Return the (x, y) coordinate for the center point of the cell that contains the specified text.  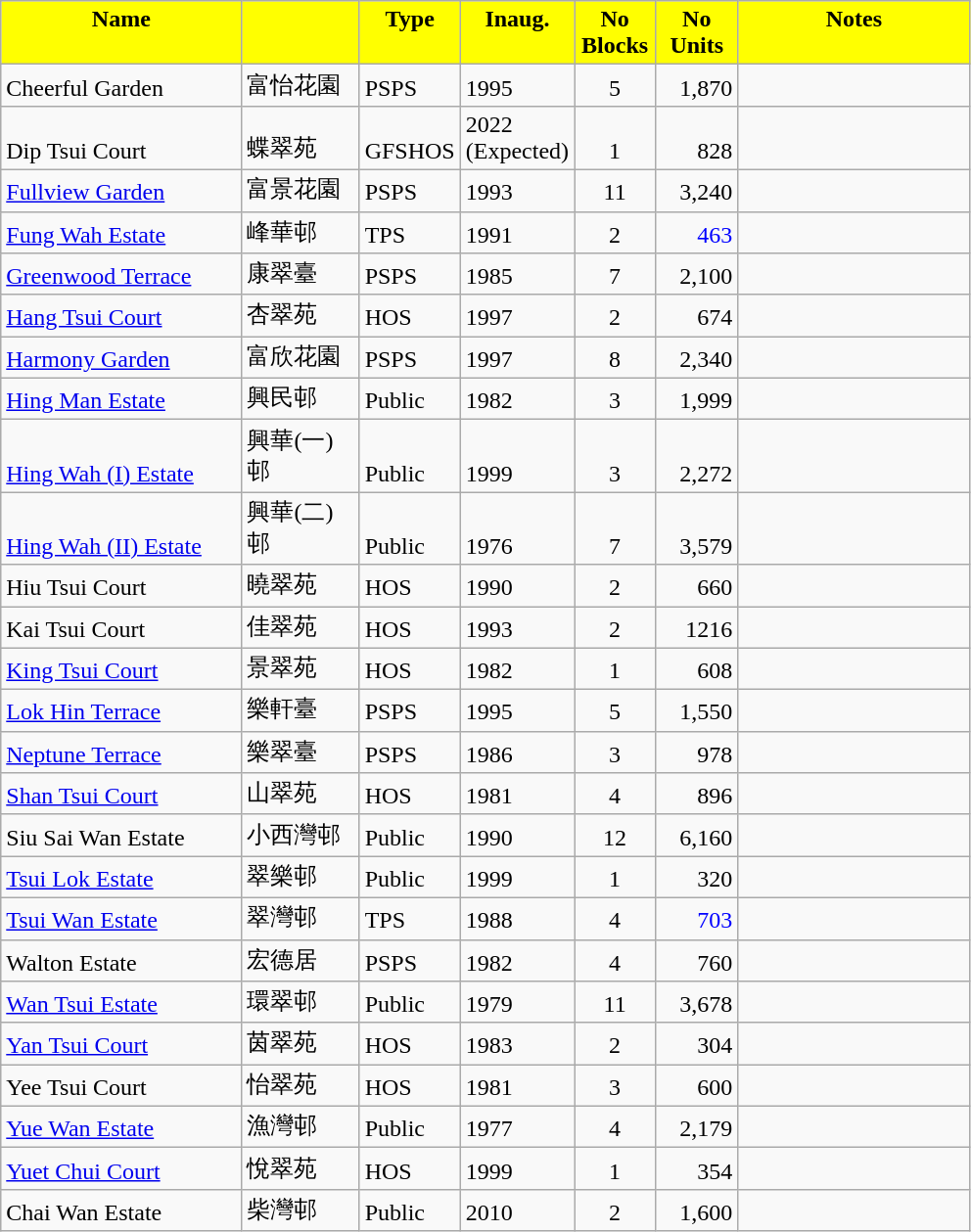
1,999 (697, 399)
翠灣邨 (301, 918)
Inaug. (517, 33)
1979 (517, 1002)
3,240 (697, 190)
463 (697, 233)
Hing Wah (I) Estate (121, 456)
Fullview Garden (121, 190)
Yue Wan Estate (121, 1127)
978 (697, 752)
Tsui Lok Estate (121, 877)
Yuet Chui Court (121, 1168)
896 (697, 795)
2,272 (697, 456)
320 (697, 877)
608 (697, 669)
8 (615, 358)
2,340 (697, 358)
1976 (517, 528)
2,179 (697, 1127)
Lok Hin Terrace (121, 710)
Fung Wah Estate (121, 233)
828 (697, 137)
Chai Wan Estate (121, 1209)
674 (697, 315)
小西灣邨 (301, 836)
Hing Man Estate (121, 399)
富欣花園 (301, 358)
環翠邨 (301, 1002)
3,678 (697, 1002)
Notes (854, 33)
杏翠苑 (301, 315)
2,100 (697, 274)
Hang Tsui Court (121, 315)
漁灣邨 (301, 1127)
Neptune Terrace (121, 752)
760 (697, 961)
興華(二)邨 (301, 528)
1991 (517, 233)
703 (697, 918)
曉翠苑 (301, 585)
Hing Wah (II) Estate (121, 528)
1983 (517, 1043)
樂翠臺 (301, 752)
Cheerful Garden (121, 86)
峰華邨 (301, 233)
2022 (Expected) (517, 137)
6,160 (697, 836)
354 (697, 1168)
2010 (517, 1209)
佳翠苑 (301, 628)
Greenwood Terrace (121, 274)
興華(一)邨 (301, 456)
Type (409, 33)
Kai Tsui Court (121, 628)
富景花園 (301, 190)
Dip Tsui Court (121, 137)
1985 (517, 274)
翠樂邨 (301, 877)
Wan Tsui Estate (121, 1002)
1,550 (697, 710)
茵翠苑 (301, 1043)
Hiu Tsui Court (121, 585)
宏德居 (301, 961)
GFSHOS (409, 137)
3,579 (697, 528)
No Units (697, 33)
Walton Estate (121, 961)
12 (615, 836)
No Blocks (615, 33)
山翠苑 (301, 795)
Yan Tsui Court (121, 1043)
304 (697, 1043)
600 (697, 1086)
興民邨 (301, 399)
1986 (517, 752)
景翠苑 (301, 669)
1977 (517, 1127)
King Tsui Court (121, 669)
Name (121, 33)
Siu Sai Wan Estate (121, 836)
Harmony Garden (121, 358)
悅翠苑 (301, 1168)
Tsui Wan Estate (121, 918)
1216 (697, 628)
1988 (517, 918)
柴灣邨 (301, 1209)
樂軒臺 (301, 710)
Yee Tsui Court (121, 1086)
怡翠苑 (301, 1086)
富怡花園 (301, 86)
660 (697, 585)
Shan Tsui Court (121, 795)
1,600 (697, 1209)
康翠臺 (301, 274)
1,870 (697, 86)
蝶翠苑 (301, 137)
